From the cell containing the given text, extract its center point as (X, Y) coordinate. 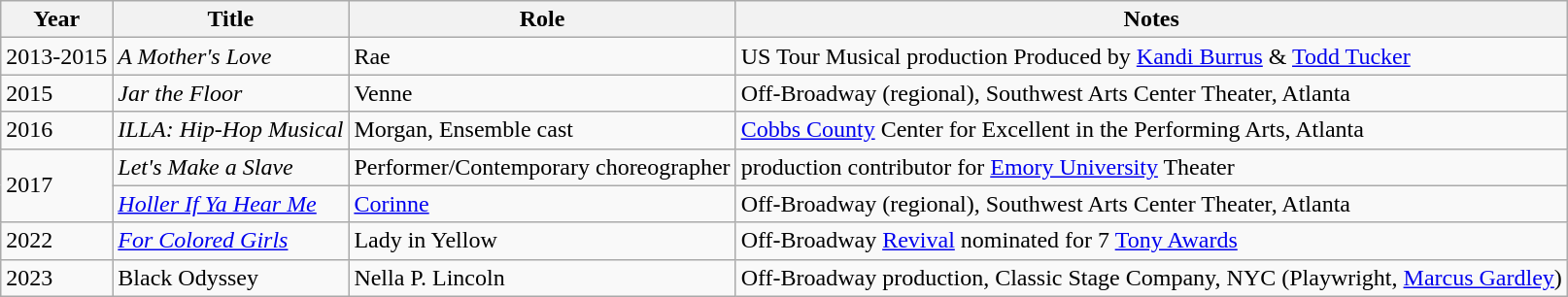
Lady in Yellow (542, 241)
US Tour Musical production Produced by Kandi Burrus & Todd Tucker (1151, 56)
2015 (56, 93)
Title (231, 19)
Venne (542, 93)
Let's Make a Slave (231, 167)
2013-2015 (56, 56)
production contributor for Emory University Theater (1151, 167)
For Colored Girls (231, 241)
2023 (56, 278)
Holler If Ya Hear Me (231, 204)
2022 (56, 241)
Role (542, 19)
ILLA: Hip-Hop Musical (231, 130)
2017 (56, 185)
Nella P. Lincoln (542, 278)
2016 (56, 130)
Jar the Floor (231, 93)
Off-Broadway Revival nominated for 7 Tony Awards (1151, 241)
Corinne (542, 204)
A Mother's Love (231, 56)
Year (56, 19)
Performer/Contemporary choreographer (542, 167)
Black Odyssey (231, 278)
Notes (1151, 19)
Rae (542, 56)
Morgan, Ensemble cast (542, 130)
Cobbs County Center for Excellent in the Performing Arts, Atlanta (1151, 130)
Off-Broadway production, Classic Stage Company, NYC (Playwright, Marcus Gardley) (1151, 278)
